For the text-containing cell, return its midpoint in (x, y) coordinate format. 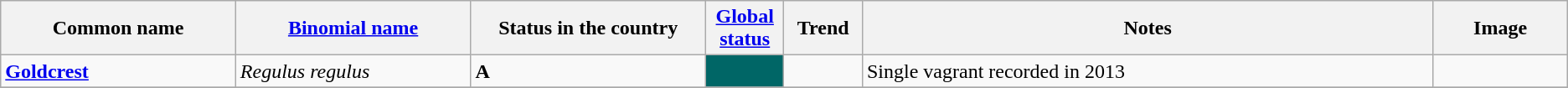
Common name (119, 28)
Single vagrant recorded in 2013 (1148, 71)
Trend (823, 28)
Binomial name (353, 28)
Regulus regulus (353, 71)
Goldcrest (119, 71)
Image (1500, 28)
Global status (745, 28)
Notes (1148, 28)
Status in the country (588, 28)
A (588, 71)
